For the text-containing cell, return its midpoint in (x, y) coordinate format. 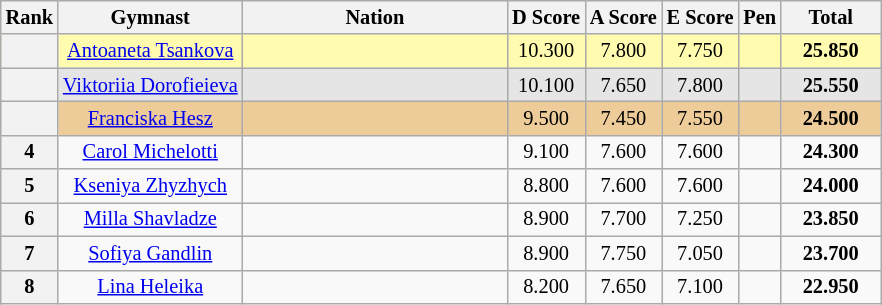
6 (30, 219)
7 (30, 253)
24.300 (831, 152)
24.000 (831, 186)
Total (831, 17)
A Score (624, 17)
Nation (376, 17)
24.500 (831, 118)
5 (30, 186)
7.250 (700, 219)
Viktoriia Dorofieieva (150, 85)
25.850 (831, 51)
Milla Shavladze (150, 219)
E Score (700, 17)
7.050 (700, 253)
4 (30, 152)
9.500 (546, 118)
Franciska Hesz (150, 118)
8.800 (546, 186)
23.700 (831, 253)
7.700 (624, 219)
Gymnast (150, 17)
10.300 (546, 51)
9.100 (546, 152)
Lina Heleika (150, 287)
8.200 (546, 287)
D Score (546, 17)
22.950 (831, 287)
Rank (30, 17)
Antoaneta Tsankova (150, 51)
10.100 (546, 85)
7.100 (700, 287)
7.550 (700, 118)
Carol Michelotti (150, 152)
8 (30, 287)
25.550 (831, 85)
7.450 (624, 118)
Sofiya Gandlin (150, 253)
Pen (760, 17)
23.850 (831, 219)
Kseniya Zhyzhych (150, 186)
